Locate the cell with the specified text and output its (x, y) center coordinate. 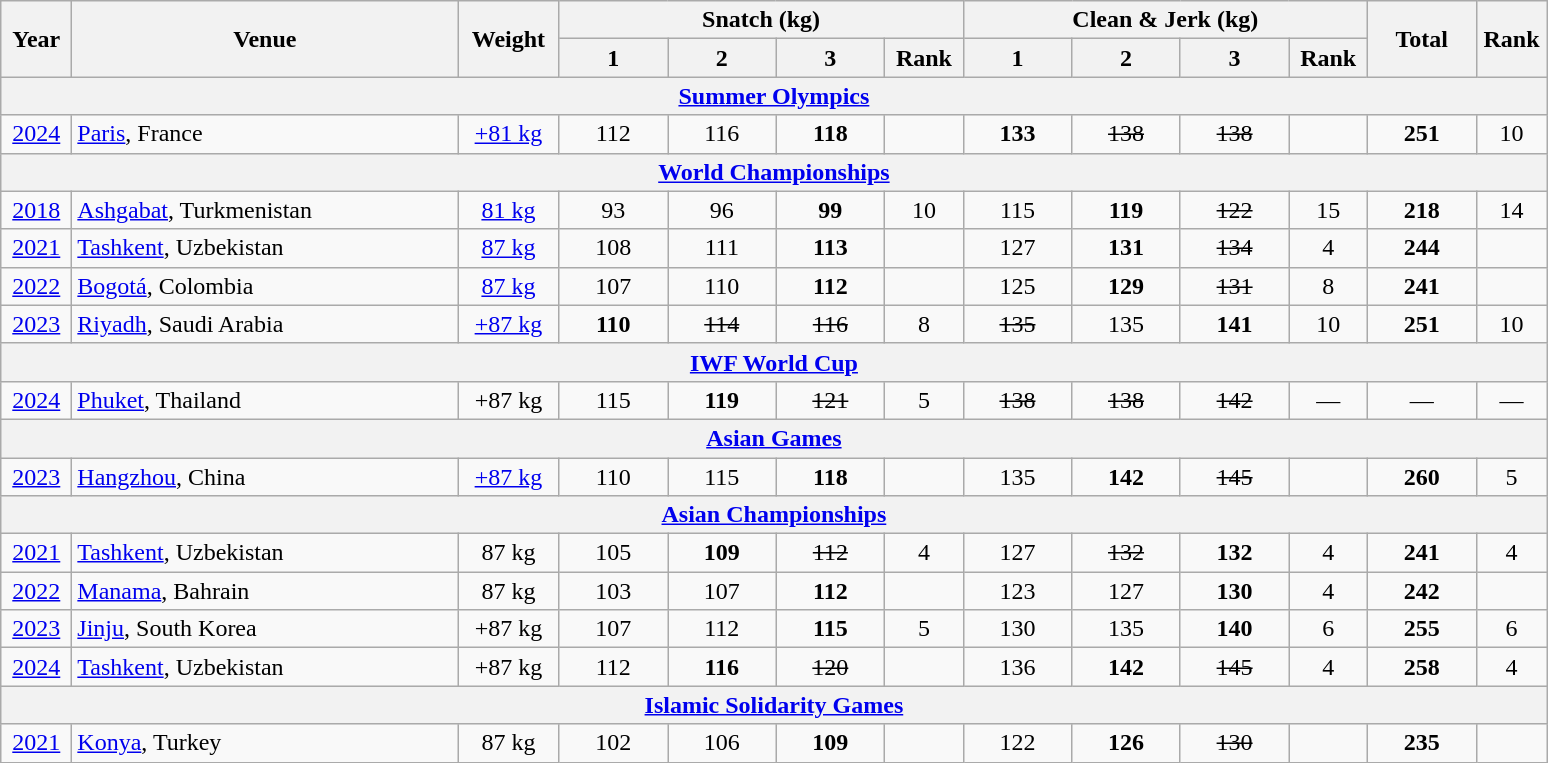
Phuket, Thailand (265, 400)
244 (1422, 248)
111 (722, 248)
14 (1512, 210)
Jinju, South Korea (265, 629)
113 (830, 248)
123 (1018, 591)
140 (1234, 629)
134 (1234, 248)
108 (614, 248)
105 (614, 553)
Clean & Jerk (kg) (1165, 20)
93 (614, 210)
81 kg (508, 210)
World Championships (774, 172)
Bogotá, Colombia (265, 286)
Weight (508, 39)
99 (830, 210)
Paris, France (265, 134)
Konya, Turkey (265, 743)
15 (1328, 210)
121 (830, 400)
102 (614, 743)
258 (1422, 667)
106 (722, 743)
Riyadh, Saudi Arabia (265, 324)
136 (1018, 667)
Ashgabat, Turkmenistan (265, 210)
Hangzhou, China (265, 477)
129 (1126, 286)
126 (1126, 743)
Venue (265, 39)
Islamic Solidarity Games (774, 705)
+81 kg (508, 134)
Summer Olympics (774, 96)
120 (830, 667)
Snatch (kg) (761, 20)
Year (36, 39)
133 (1018, 134)
141 (1234, 324)
235 (1422, 743)
255 (1422, 629)
218 (1422, 210)
Manama, Bahrain (265, 591)
Asian Games (774, 438)
114 (722, 324)
96 (722, 210)
2018 (36, 210)
242 (1422, 591)
103 (614, 591)
Total (1422, 39)
Asian Championships (774, 515)
125 (1018, 286)
260 (1422, 477)
IWF World Cup (774, 362)
